Return the [X, Y] coordinate for the center point of the cell that contains the specified text.  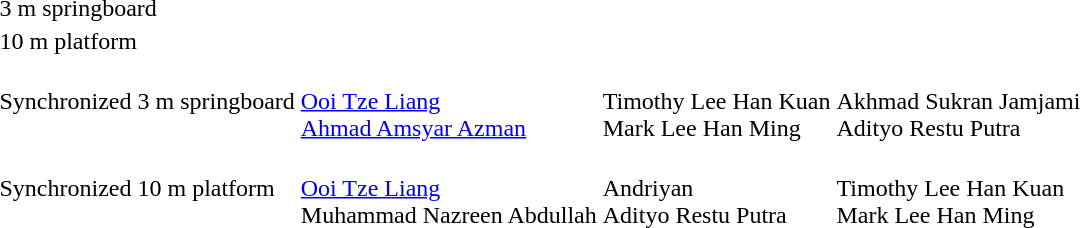
Timothy Lee Han KuanMark Lee Han Ming [716, 101]
Ooi Tze LiangAhmad Amsyar Azman [448, 101]
